For the text-containing cell, return its midpoint in [X, Y] coordinate format. 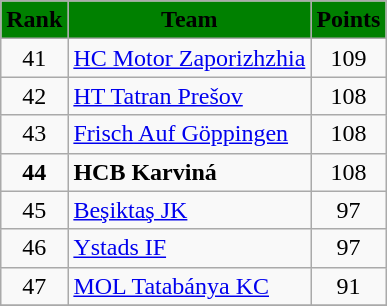
45 [34, 210]
HC Motor Zaporizhzhia [190, 58]
Team [190, 20]
43 [34, 134]
HCB Karviná [190, 172]
46 [34, 248]
HT Tatran Prešov [190, 96]
Frisch Auf Göppingen [190, 134]
91 [348, 286]
Beşiktaş JK [190, 210]
Ystads IF [190, 248]
44 [34, 172]
Points [348, 20]
41 [34, 58]
MOL Tatabánya KC [190, 286]
109 [348, 58]
47 [34, 286]
Rank [34, 20]
42 [34, 96]
